Locate the cell with the specified text and output its [x, y] center coordinate. 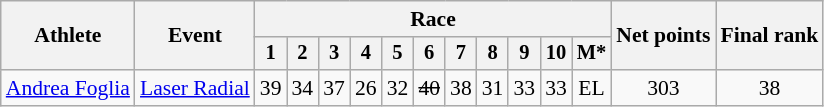
Athlete [68, 36]
Laser Radial [195, 88]
Final rank [770, 36]
31 [493, 88]
10 [556, 54]
2 [302, 54]
303 [663, 88]
9 [524, 54]
EL [592, 88]
6 [429, 54]
Event [195, 36]
37 [334, 88]
39 [271, 88]
40 [429, 88]
1 [271, 54]
8 [493, 54]
Net points [663, 36]
34 [302, 88]
Andrea Foglia [68, 88]
3 [334, 54]
M* [592, 54]
5 [398, 54]
32 [398, 88]
4 [366, 54]
7 [461, 54]
26 [366, 88]
Race [433, 19]
